Determine the [X, Y] coordinate at the center of the cell enclosing the given text.  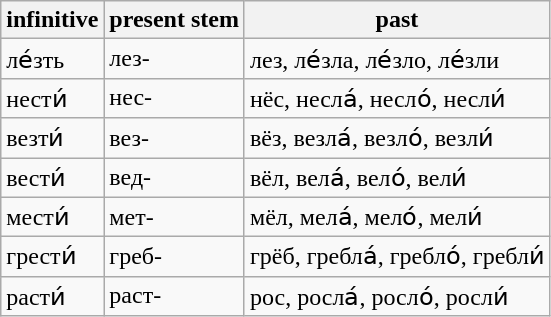
past [396, 20]
present stem [174, 20]
мести́ [52, 217]
вёз, везла́, везло́, везли́ [396, 138]
рос, росла́, росло́, росли́ [396, 296]
расти́ [52, 296]
грёб, гребла́, гребло́, гребли́ [396, 257]
нес- [174, 98]
вести́ [52, 178]
лез, ле́зла, ле́зло, ле́зли [396, 59]
лез- [174, 59]
мёл, мела́, мело́, мели́ [396, 217]
вёл, вела́, вело́, вели́ [396, 178]
infinitive [52, 20]
нести́ [52, 98]
везти́ [52, 138]
мет- [174, 217]
раст- [174, 296]
нёс, несла́, несло́, несли́ [396, 98]
вез- [174, 138]
вед- [174, 178]
греб- [174, 257]
грести́ [52, 257]
ле́зть [52, 59]
